Provide the (x, y) coordinate of the cell's center where the given text is located.  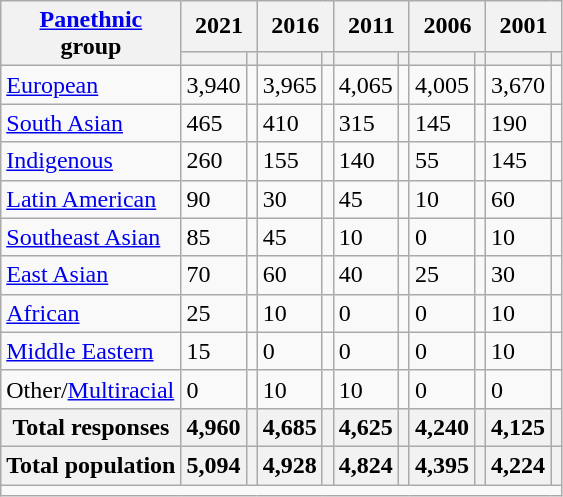
315 (366, 123)
70 (214, 275)
3,670 (518, 85)
South Asian (91, 123)
4,125 (518, 427)
4,065 (366, 85)
European (91, 85)
3,940 (214, 85)
4,005 (442, 85)
East Asian (91, 275)
4,960 (214, 427)
4,625 (366, 427)
Total responses (91, 427)
2021 (219, 26)
155 (290, 161)
90 (214, 199)
4,824 (366, 465)
Middle Eastern (91, 351)
4,224 (518, 465)
2011 (371, 26)
Total population (91, 465)
410 (290, 123)
465 (214, 123)
3,965 (290, 85)
4,240 (442, 427)
2006 (447, 26)
15 (214, 351)
4,928 (290, 465)
85 (214, 237)
4,395 (442, 465)
Panethnicgroup (91, 34)
4,685 (290, 427)
2016 (295, 26)
40 (366, 275)
Latin American (91, 199)
African (91, 313)
Other/Multiracial (91, 389)
Indigenous (91, 161)
2001 (524, 26)
5,094 (214, 465)
140 (366, 161)
190 (518, 123)
Southeast Asian (91, 237)
55 (442, 161)
260 (214, 161)
